Determine the (X, Y) coordinate at the center of the cell enclosing the given text.  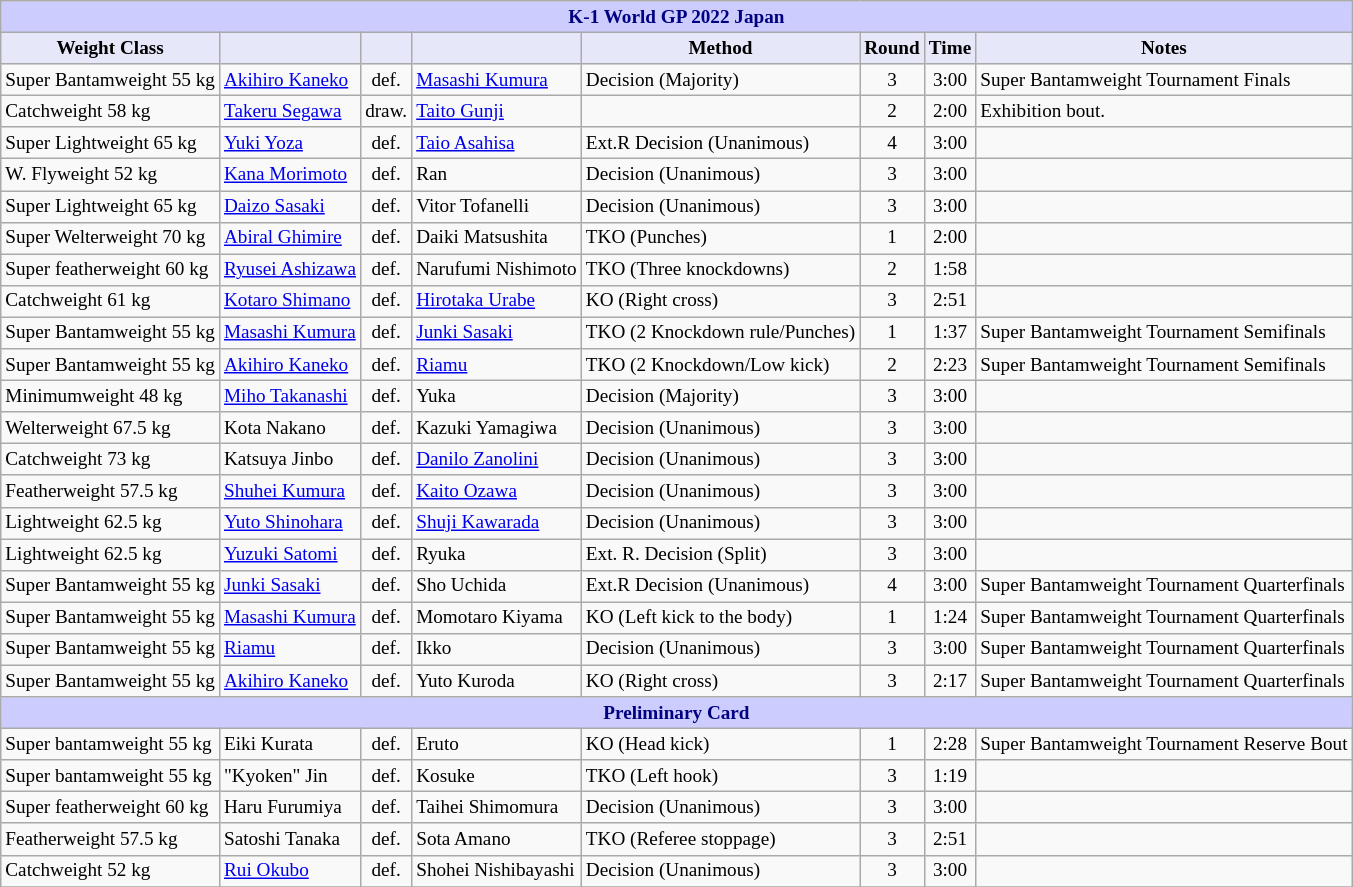
TKO (2 Knockdown/Low kick) (720, 365)
Minimumweight 48 kg (110, 396)
TKO (Punches) (720, 238)
TKO (Left hook) (720, 776)
TKO (Three knockdowns) (720, 270)
Yuzuki Satomi (290, 554)
1:58 (950, 270)
Preliminary Card (676, 713)
Momotaro Kiyama (497, 618)
Yuto Shinohara (290, 523)
Welterweight 67.5 kg (110, 428)
Rui Okubo (290, 871)
Daizo Sasaki (290, 206)
Yuto Kuroda (497, 681)
Taio Asahisa (497, 143)
Catchweight 73 kg (110, 460)
Method (720, 48)
Shuhei Kumura (290, 491)
Weight Class (110, 48)
draw. (386, 111)
Shuji Kawarada (497, 523)
Ikko (497, 649)
Taito Gunji (497, 111)
Ryusei Ashizawa (290, 270)
Exhibition bout. (1164, 111)
2:28 (950, 744)
Kazuki Yamagiwa (497, 428)
Hirotaka Urabe (497, 301)
Kosuke (497, 776)
Haru Furumiya (290, 808)
1:24 (950, 618)
Eruto (497, 744)
Danilo Zanolini (497, 460)
Miho Takanashi (290, 396)
Super Welterweight 70 kg (110, 238)
Catchweight 52 kg (110, 871)
Sota Amano (497, 839)
"Kyoken" Jin (290, 776)
Kota Nakano (290, 428)
Ryuka (497, 554)
Taihei Shimomura (497, 808)
Yuki Yoza (290, 143)
TKO (2 Knockdown rule/Punches) (720, 333)
Notes (1164, 48)
Catchweight 61 kg (110, 301)
Kaito Ozawa (497, 491)
KO (Head kick) (720, 744)
Takeru Segawa (290, 111)
Super Bantamweight Tournament Reserve Bout (1164, 744)
W. Flyweight 52 kg (110, 175)
Kotaro Shimano (290, 301)
Yuka (497, 396)
Katsuya Jinbo (290, 460)
Satoshi Tanaka (290, 839)
Catchweight 58 kg (110, 111)
TKO (Referee stoppage) (720, 839)
2:17 (950, 681)
1:19 (950, 776)
Round (892, 48)
Ran (497, 175)
1:37 (950, 333)
Time (950, 48)
Kana Morimoto (290, 175)
Sho Uchida (497, 586)
2:23 (950, 365)
Eiki Kurata (290, 744)
Daiki Matsushita (497, 238)
Abiral Ghimire (290, 238)
Narufumi Nishimoto (497, 270)
KO (Left kick to the body) (720, 618)
Shohei Nishibayashi (497, 871)
Vitor Tofanelli (497, 206)
Ext. R. Decision (Split) (720, 554)
Super Bantamweight Tournament Finals (1164, 80)
K-1 World GP 2022 Japan (676, 17)
